Find where the given text appears and provide that cell's center as [X, Y] coordinate. 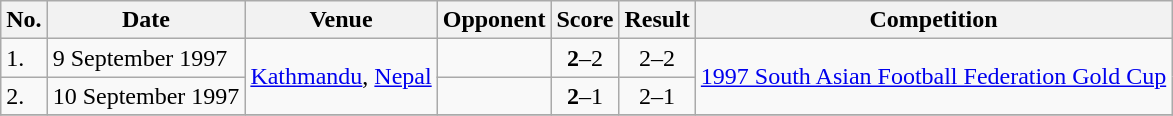
2. [24, 96]
Date [146, 20]
Venue [341, 20]
1. [24, 58]
Score [585, 20]
10 September 1997 [146, 96]
Result [657, 20]
No. [24, 20]
Competition [933, 20]
1997 South Asian Football Federation Gold Cup [933, 77]
Kathmandu, Nepal [341, 77]
Opponent [494, 20]
9 September 1997 [146, 58]
